Provide the (x, y) coordinate of the cell's center where the given text is located.  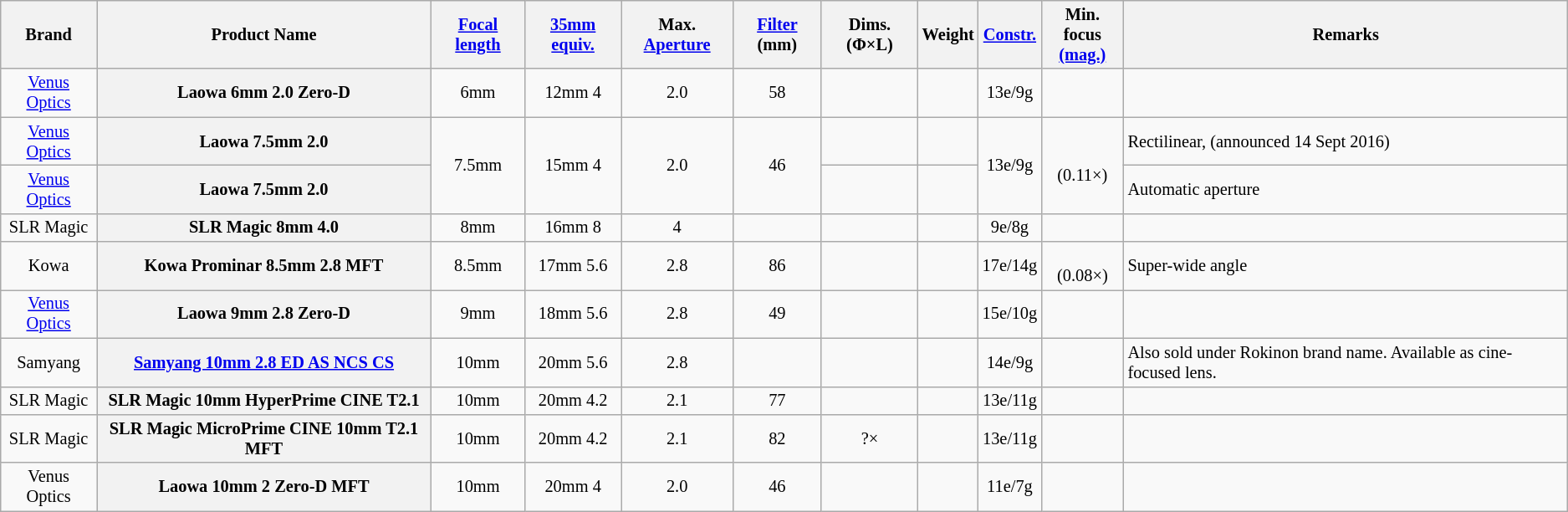
Laowa 6mm 2.0 Zero-D (264, 93)
4 (677, 228)
17mm 5.6 (572, 266)
Brand (49, 34)
SLR Magic 10mm HyperPrime CINE T2.1 (264, 401)
77 (778, 401)
Remarks (1346, 34)
Filter (mm) (778, 34)
86 (778, 266)
Weight (948, 34)
7.5mm (478, 166)
Automatic aperture (1346, 189)
16mm 8 (572, 228)
35mm equiv. (572, 34)
20mm 5.6 (572, 362)
SLR Magic 8mm 4.0 (264, 228)
18mm 5.6 (572, 314)
12mm 4 (572, 93)
?× (870, 438)
(0.08×) (1082, 266)
Kowa Prominar 8.5mm 2.8 MFT (264, 266)
Samyang 10mm 2.8 ED AS NCS CS (264, 362)
Laowa 10mm 2 Zero-D MFT (264, 487)
Constr. (1010, 34)
8mm (478, 228)
49 (778, 314)
Dims. (Φ×L) (870, 34)
Samyang (49, 362)
9e/8g (1010, 228)
Rectilinear, (announced 14 Sept 2016) (1346, 141)
15mm 4 (572, 166)
82 (778, 438)
Max. Aperture (677, 34)
14e/9g (1010, 362)
6mm (478, 93)
20mm 4 (572, 487)
Kowa (49, 266)
11e/7g (1010, 487)
Laowa 9mm 2.8 Zero-D (264, 314)
SLR Magic MicroPrime CINE 10mm T2.1 MFT (264, 438)
Product Name (264, 34)
9mm (478, 314)
Super-wide angle (1346, 266)
Min. focus(mag.) (1082, 34)
8.5mm (478, 266)
17e/14g (1010, 266)
15e/10g (1010, 314)
Focal length (478, 34)
Also sold under Rokinon brand name. Available as cine-focused lens. (1346, 362)
(0.11×) (1082, 166)
58 (778, 93)
